Provide the [x, y] coordinate of the cell's center where the given text is located.  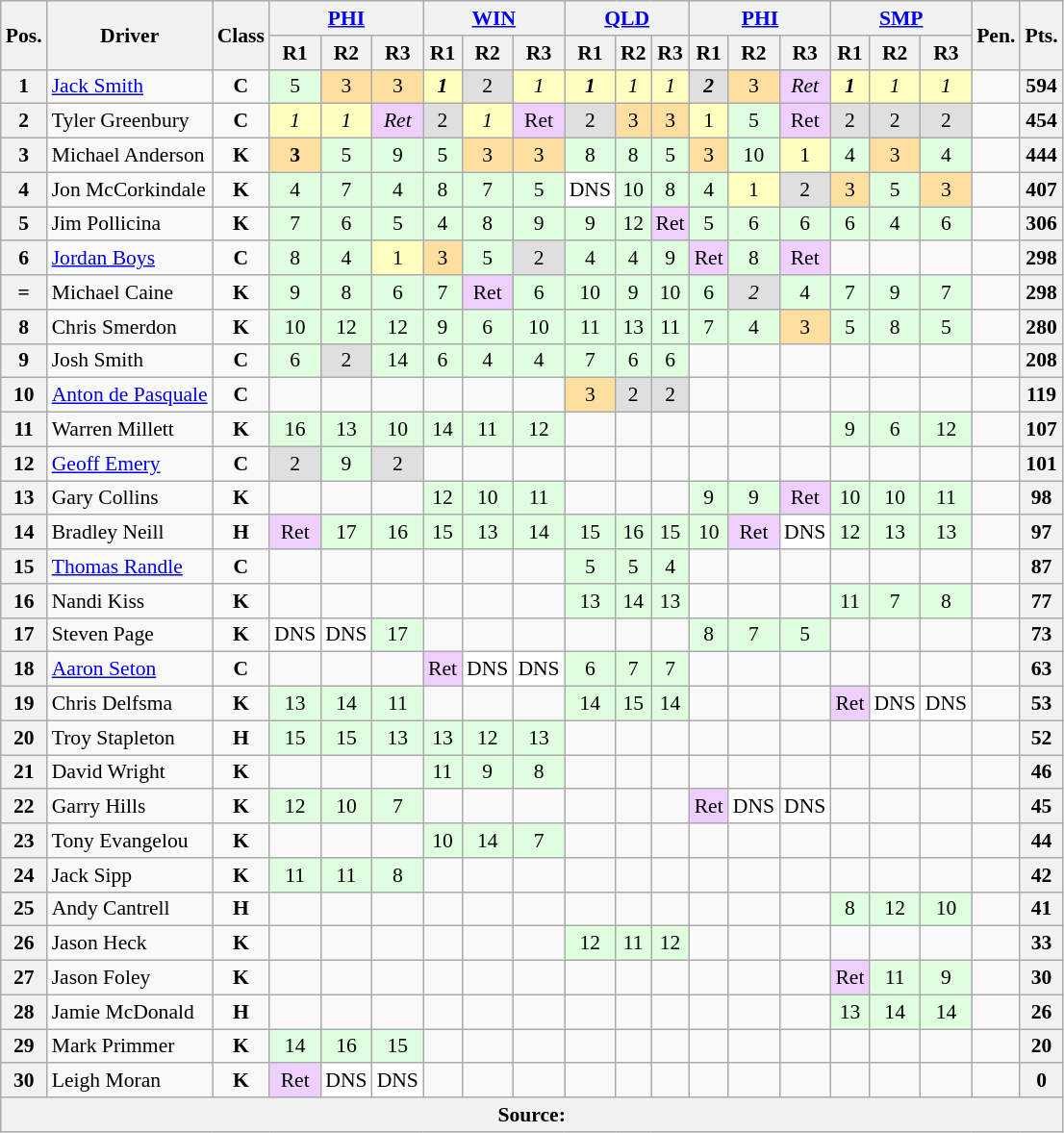
454 [1041, 121]
Warren Millett [130, 430]
24 [24, 875]
33 [1041, 944]
23 [24, 841]
Jim Pollicina [130, 224]
444 [1041, 156]
25 [24, 909]
Josh Smith [130, 361]
Michael Caine [130, 292]
Chris Delfsma [130, 704]
Troy Stapleton [130, 738]
WIN [494, 18]
22 [24, 807]
Nandi Kiss [130, 601]
Leigh Moran [130, 1081]
45 [1041, 807]
David Wright [130, 772]
101 [1041, 464]
Bradley Neill [130, 533]
Chris Smerdon [130, 327]
Steven Page [130, 635]
19 [24, 704]
QLD [627, 18]
28 [24, 1012]
Thomas Randle [130, 566]
46 [1041, 772]
97 [1041, 533]
44 [1041, 841]
Jordan Boys [130, 259]
306 [1041, 224]
Michael Anderson [130, 156]
Driver [130, 35]
Gary Collins [130, 498]
Jason Foley [130, 978]
594 [1041, 87]
Source: [532, 1115]
Geoff Emery [130, 464]
Mark Primmer [130, 1046]
Pos. [24, 35]
53 [1041, 704]
Jason Heck [130, 944]
29 [24, 1046]
= [24, 292]
Anton de Pasquale [130, 395]
77 [1041, 601]
Tyler Greenbury [130, 121]
Pts. [1041, 35]
280 [1041, 327]
27 [24, 978]
SMP [900, 18]
Tony Evangelou [130, 841]
407 [1041, 189]
Class [241, 35]
Jamie McDonald [130, 1012]
98 [1041, 498]
41 [1041, 909]
Jack Sipp [130, 875]
87 [1041, 566]
0 [1041, 1081]
119 [1041, 395]
18 [24, 669]
Aaron Seton [130, 669]
Andy Cantrell [130, 909]
107 [1041, 430]
Pen. [996, 35]
Garry Hills [130, 807]
Jack Smith [130, 87]
208 [1041, 361]
73 [1041, 635]
21 [24, 772]
Jon McCorkindale [130, 189]
42 [1041, 875]
63 [1041, 669]
52 [1041, 738]
